Identify which cell holds the provided text, then report its (x, y) central coordinate. 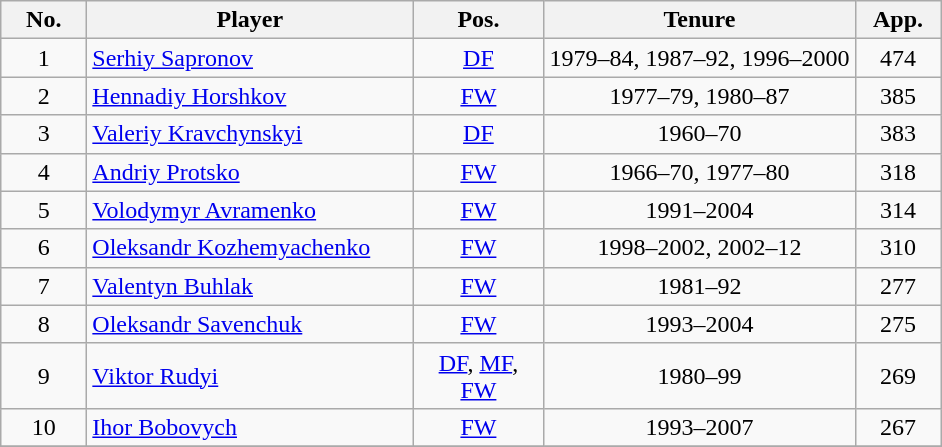
314 (898, 210)
Pos. (478, 20)
318 (898, 172)
385 (898, 96)
Oleksandr Kozhemyachenko (250, 248)
DF, MF, FW (478, 376)
1960–70 (700, 134)
4 (44, 172)
Volodymyr Avramenko (250, 210)
3 (44, 134)
Serhiy Sapronov (250, 58)
7 (44, 286)
310 (898, 248)
1977–79, 1980–87 (700, 96)
267 (898, 427)
275 (898, 324)
10 (44, 427)
Hennadiy Horshkov (250, 96)
9 (44, 376)
6 (44, 248)
5 (44, 210)
Viktor Rudyi (250, 376)
383 (898, 134)
1981–92 (700, 286)
1966–70, 1977–80 (700, 172)
Tenure (700, 20)
Ihor Bobovych (250, 427)
1993–2004 (700, 324)
269 (898, 376)
Andriy Protsko (250, 172)
1993–2007 (700, 427)
1979–84, 1987–92, 1996–2000 (700, 58)
No. (44, 20)
1980–99 (700, 376)
277 (898, 286)
Oleksandr Savenchuk (250, 324)
8 (44, 324)
1 (44, 58)
Valeriy Kravchynskyi (250, 134)
1998–2002, 2002–12 (700, 248)
Player (250, 20)
2 (44, 96)
1991–2004 (700, 210)
App. (898, 20)
474 (898, 58)
Valentyn Buhlak (250, 286)
